Find where the given text appears and provide that cell's center as (X, Y) coordinate. 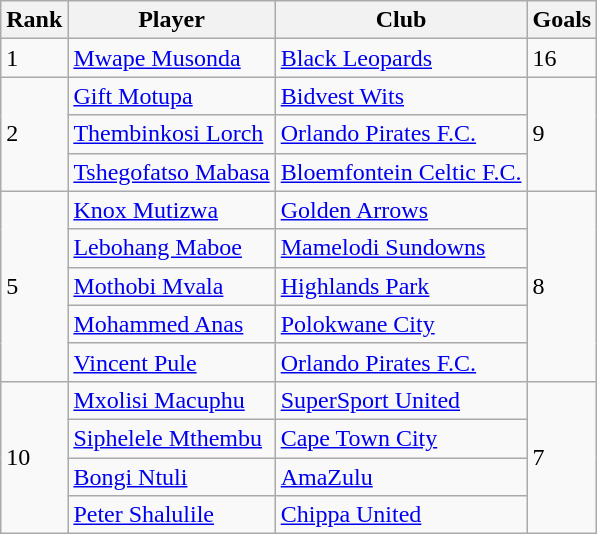
Peter Shalulile (172, 515)
Bloemfontein Celtic F.C. (401, 172)
Mxolisi Macuphu (172, 400)
Tshegofatso Mabasa (172, 172)
Lebohang Maboe (172, 248)
2 (34, 134)
Rank (34, 20)
Polokwane City (401, 324)
9 (562, 134)
Thembinkosi Lorch (172, 134)
Mwape Musonda (172, 58)
5 (34, 286)
Siphelele Mthembu (172, 438)
Knox Mutizwa (172, 210)
Vincent Pule (172, 362)
16 (562, 58)
Gift Motupa (172, 96)
Bidvest Wits (401, 96)
Goals (562, 20)
AmaZulu (401, 477)
Black Leopards (401, 58)
SuperSport United (401, 400)
Chippa United (401, 515)
Bongi Ntuli (172, 477)
Highlands Park (401, 286)
Club (401, 20)
Mamelodi Sundowns (401, 248)
Mothobi Mvala (172, 286)
Mohammed Anas (172, 324)
Player (172, 20)
10 (34, 457)
7 (562, 457)
Cape Town City (401, 438)
1 (34, 58)
8 (562, 286)
Golden Arrows (401, 210)
